Search for the cell housing the specified text and yield its (x, y) center coordinate. 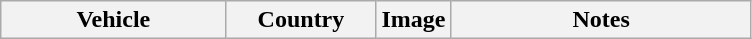
Vehicle (114, 20)
Country (301, 20)
Image (414, 20)
Notes (601, 20)
